Detect which cell encompasses the target text, then output its (x, y) center coordinate. 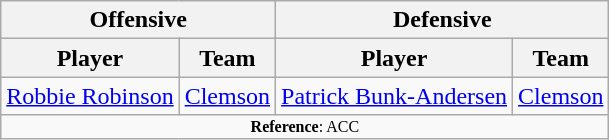
Defensive (442, 20)
Robbie Robinson (90, 96)
Patrick Bunk-Andersen (394, 96)
Offensive (138, 20)
Reference: ACC (305, 127)
